From the cell containing the given text, extract its center point as [x, y] coordinate. 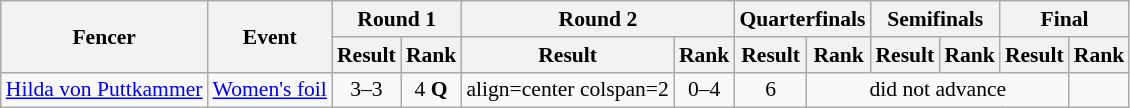
Event [270, 36]
Final [1064, 19]
Semifinals [934, 19]
3–3 [366, 90]
Hilda von Puttkammer [104, 90]
Round 2 [598, 19]
0–4 [704, 90]
Fencer [104, 36]
did not advance [938, 90]
Women's foil [270, 90]
align=center colspan=2 [567, 90]
Quarterfinals [802, 19]
6 [770, 90]
4 Q [432, 90]
Round 1 [396, 19]
